Provide the [x, y] coordinate of the cell's center where the given text is located.  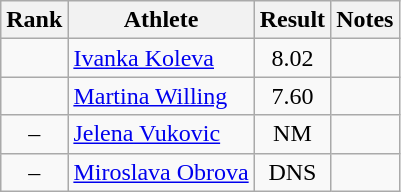
DNS [292, 172]
Ivanka Koleva [161, 58]
Notes [365, 20]
8.02 [292, 58]
Athlete [161, 20]
Result [292, 20]
Miroslava Obrova [161, 172]
7.60 [292, 96]
Jelena Vukovic [161, 134]
Martina Willing [161, 96]
Rank [34, 20]
NM [292, 134]
